Find where the given text appears and provide that cell's center as [x, y] coordinate. 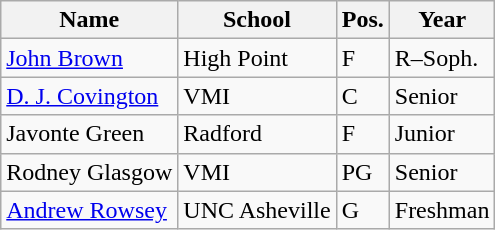
Junior [442, 134]
Rodney Glasgow [90, 172]
School [257, 20]
G [362, 210]
John Brown [90, 58]
PG [362, 172]
D. J. Covington [90, 96]
UNC Asheville [257, 210]
C [362, 96]
Name [90, 20]
Javonte Green [90, 134]
Radford [257, 134]
High Point [257, 58]
Pos. [362, 20]
R–Soph. [442, 58]
Year [442, 20]
Andrew Rowsey [90, 210]
Freshman [442, 210]
